Output the [x, y] coordinate of the center of the cell containing the given text.  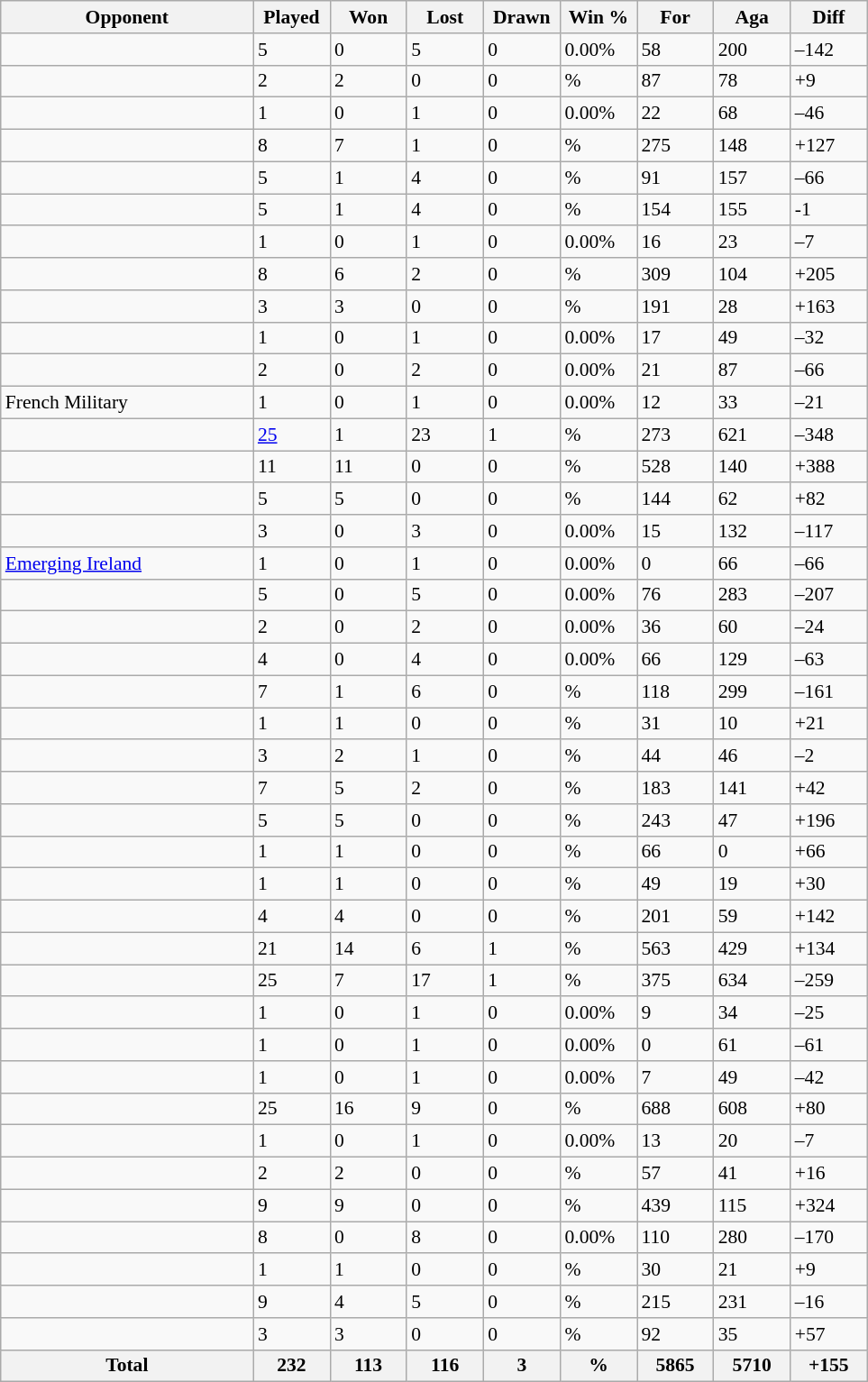
14 [368, 948]
688 [674, 1109]
Opponent [127, 17]
113 [368, 1366]
62 [752, 499]
+30 [829, 884]
+127 [829, 146]
275 [674, 146]
283 [752, 595]
215 [674, 1302]
Drawn [521, 17]
–46 [829, 114]
621 [752, 435]
Emerging Ireland [127, 563]
–61 [829, 1045]
132 [752, 531]
141 [752, 788]
34 [752, 1013]
92 [674, 1334]
58 [674, 50]
200 [752, 50]
57 [674, 1174]
28 [752, 307]
35 [752, 1334]
47 [752, 820]
144 [674, 499]
608 [752, 1109]
78 [752, 81]
–348 [829, 435]
429 [752, 948]
243 [674, 820]
155 [752, 210]
+155 [829, 1366]
–161 [829, 691]
+388 [829, 467]
104 [752, 274]
231 [752, 1302]
+205 [829, 274]
140 [752, 467]
309 [674, 274]
41 [752, 1174]
22 [674, 114]
31 [674, 724]
–63 [829, 660]
Played [292, 17]
76 [674, 595]
154 [674, 210]
Diff [829, 17]
15 [674, 531]
–42 [829, 1077]
191 [674, 307]
563 [674, 948]
12 [674, 403]
–32 [829, 338]
For [674, 17]
91 [674, 178]
–259 [829, 981]
129 [752, 660]
5865 [674, 1366]
+16 [829, 1174]
280 [752, 1238]
634 [752, 981]
–16 [829, 1302]
118 [674, 691]
+21 [829, 724]
528 [674, 467]
+163 [829, 307]
33 [752, 403]
60 [752, 627]
61 [752, 1045]
+82 [829, 499]
–207 [829, 595]
French Military [127, 403]
+66 [829, 852]
299 [752, 691]
36 [674, 627]
20 [752, 1141]
110 [674, 1238]
439 [674, 1205]
+57 [829, 1334]
201 [674, 917]
44 [674, 756]
232 [292, 1366]
+324 [829, 1205]
Win % [598, 17]
+80 [829, 1109]
10 [752, 724]
–25 [829, 1013]
–21 [829, 403]
157 [752, 178]
30 [674, 1270]
Total [127, 1366]
–117 [829, 531]
+142 [829, 917]
183 [674, 788]
273 [674, 435]
Lost [445, 17]
13 [674, 1141]
-1 [829, 210]
–142 [829, 50]
–2 [829, 756]
116 [445, 1366]
–24 [829, 627]
+196 [829, 820]
19 [752, 884]
Won [368, 17]
375 [674, 981]
115 [752, 1205]
+134 [829, 948]
148 [752, 146]
46 [752, 756]
+42 [829, 788]
68 [752, 114]
–170 [829, 1238]
Aga [752, 17]
59 [752, 917]
5710 [752, 1366]
